Output the (X, Y) coordinate of the center of the cell containing the given text.  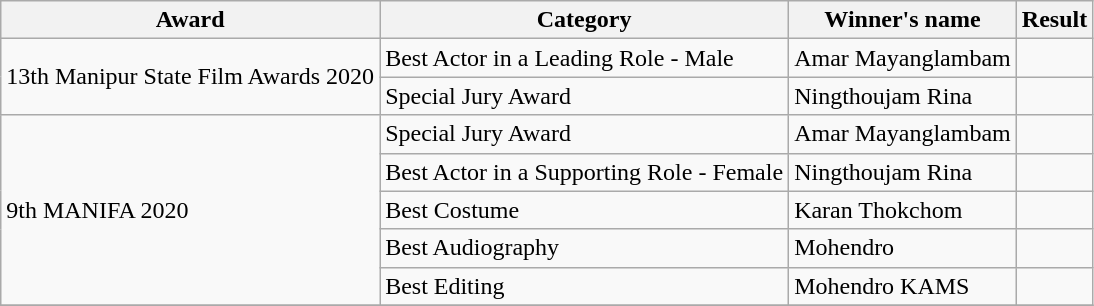
Best Costume (584, 210)
Mohendro KAMS (903, 286)
9th MANIFA 2020 (190, 210)
Category (584, 20)
Karan Thokchom (903, 210)
13th Manipur State Film Awards 2020 (190, 77)
Best Audiography (584, 248)
Best Actor in a Supporting Role - Female (584, 172)
Winner's name (903, 20)
Best Editing (584, 286)
Result (1054, 20)
Mohendro (903, 248)
Best Actor in a Leading Role - Male (584, 58)
Award (190, 20)
